Find where the given text appears and provide that cell's center as [X, Y] coordinate. 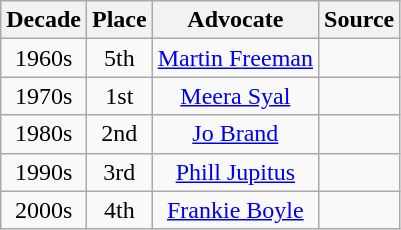
1980s [44, 134]
Martin Freeman [235, 58]
Meera Syal [235, 96]
1990s [44, 172]
Source [360, 20]
1st [119, 96]
1970s [44, 96]
Advocate [235, 20]
Decade [44, 20]
4th [119, 210]
Frankie Boyle [235, 210]
Phill Jupitus [235, 172]
5th [119, 58]
3rd [119, 172]
Place [119, 20]
2000s [44, 210]
Jo Brand [235, 134]
2nd [119, 134]
1960s [44, 58]
